Find where the given text appears and provide that cell's center as (x, y) coordinate. 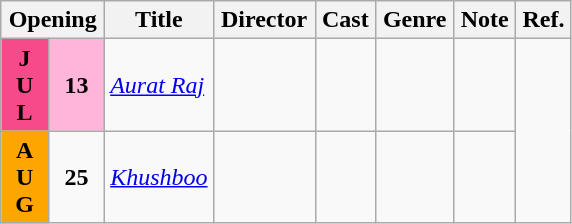
Opening (53, 20)
Title (159, 20)
JUL (25, 85)
Genre (415, 20)
Director (264, 20)
13 (76, 85)
Cast (346, 20)
25 (76, 177)
AUG (25, 177)
Khushboo (159, 177)
Ref. (544, 20)
Note (485, 20)
Aurat Raj (159, 85)
